Find where the given text appears and provide that cell's center as [x, y] coordinate. 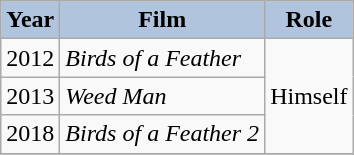
2013 [30, 96]
Weed Man [162, 96]
Birds of a Feather [162, 58]
Film [162, 20]
2018 [30, 134]
Birds of a Feather 2 [162, 134]
Year [30, 20]
Himself [309, 96]
2012 [30, 58]
Role [309, 20]
